Return [x, y] of the center of cell containing provided text 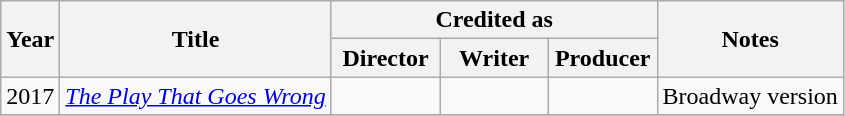
The Play That Goes Wrong [196, 96]
Broadway version [750, 96]
2017 [30, 96]
Credited as [494, 20]
Title [196, 39]
Writer [494, 58]
Year [30, 39]
Notes [750, 39]
Producer [602, 58]
Director [386, 58]
